Locate the cell with the specified text and output its [X, Y] center coordinate. 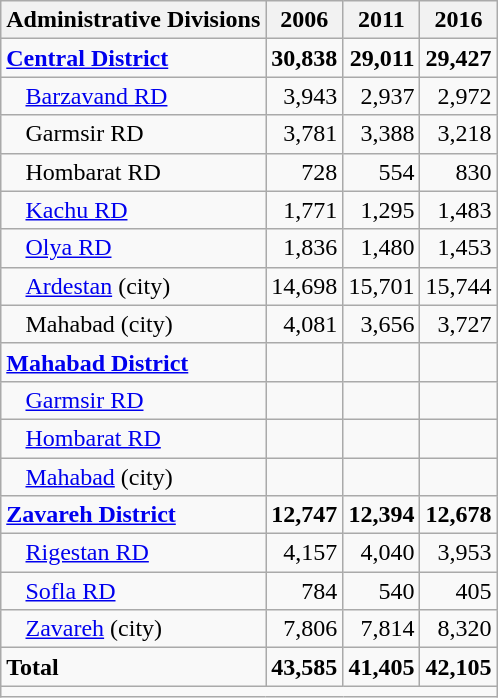
Olya RD [134, 248]
3,781 [304, 134]
41,405 [382, 667]
540 [382, 591]
4,157 [304, 553]
1,836 [304, 248]
15,744 [458, 286]
Sofla RD [134, 591]
Kachu RD [134, 210]
1,295 [382, 210]
Zavareh (city) [134, 629]
3,943 [304, 96]
30,838 [304, 58]
12,394 [382, 515]
Total [134, 667]
8,320 [458, 629]
29,427 [458, 58]
2,972 [458, 96]
830 [458, 172]
43,585 [304, 667]
15,701 [382, 286]
Zavareh District [134, 515]
Rigestan RD [134, 553]
3,218 [458, 134]
1,453 [458, 248]
Mahabad District [134, 362]
554 [382, 172]
Barzavand RD [134, 96]
Central District [134, 58]
4,040 [382, 553]
3,656 [382, 324]
29,011 [382, 58]
3,953 [458, 553]
3,388 [382, 134]
1,483 [458, 210]
4,081 [304, 324]
7,814 [382, 629]
2016 [458, 20]
405 [458, 591]
728 [304, 172]
42,105 [458, 667]
2,937 [382, 96]
12,747 [304, 515]
1,480 [382, 248]
2006 [304, 20]
2011 [382, 20]
784 [304, 591]
12,678 [458, 515]
1,771 [304, 210]
14,698 [304, 286]
7,806 [304, 629]
Administrative Divisions [134, 20]
Ardestan (city) [134, 286]
3,727 [458, 324]
